Return [X, Y] of the center of cell containing provided text 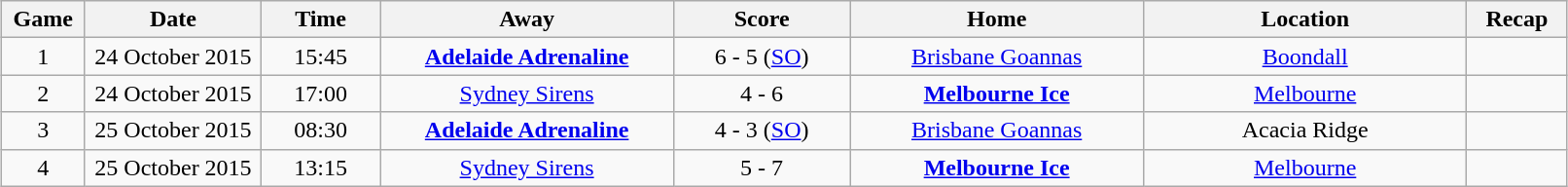
1 [43, 56]
08:30 [321, 131]
3 [43, 131]
Date [173, 19]
15:45 [321, 56]
13:15 [321, 168]
4 - 3 (SO) [763, 131]
Location [1305, 19]
Acacia Ridge [1305, 131]
Time [321, 19]
17:00 [321, 93]
Home [997, 19]
2 [43, 93]
Game [43, 19]
4 [43, 168]
Recap [1517, 19]
5 - 7 [763, 168]
Boondall [1305, 56]
Away [527, 19]
6 - 5 (SO) [763, 56]
Score [763, 19]
4 - 6 [763, 93]
